Pinpoint the cell where the given text exists, returning its (x, y) midpoint coordinate. 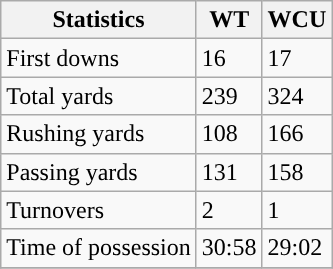
108 (229, 134)
17 (297, 58)
29:02 (297, 248)
WCU (297, 20)
158 (297, 172)
WT (229, 20)
Turnovers (99, 210)
324 (297, 96)
Total yards (99, 96)
239 (229, 96)
1 (297, 210)
16 (229, 58)
131 (229, 172)
Passing yards (99, 172)
First downs (99, 58)
2 (229, 210)
30:58 (229, 248)
166 (297, 134)
Rushing yards (99, 134)
Time of possession (99, 248)
Statistics (99, 20)
